For the text-containing cell, return its midpoint in [X, Y] coordinate format. 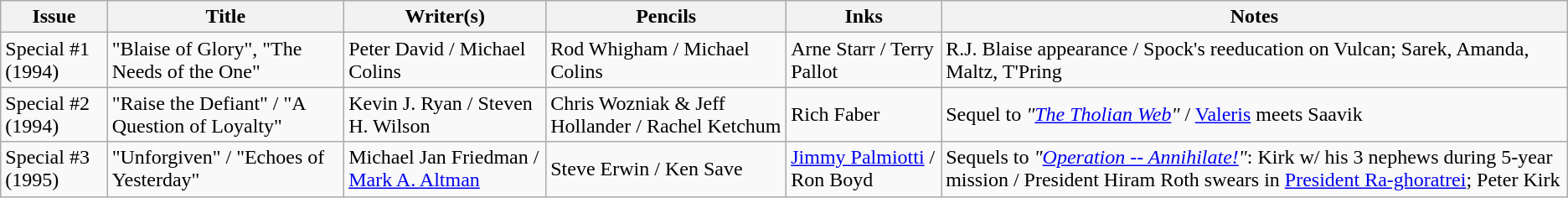
Writer(s) [446, 17]
Special #3 (1995) [54, 169]
Notes [1255, 17]
Special #2 (1994) [54, 114]
"Unforgiven" / "Echoes of Yesterday" [225, 169]
Rich Faber [864, 114]
Title [225, 17]
Inks [864, 17]
"Raise the Defiant" / "A Question of Loyalty" [225, 114]
Special #1 (1994) [54, 60]
Michael Jan Friedman / Mark A. Altman [446, 169]
Jimmy Palmiotti / Ron Boyd [864, 169]
Rod Whigham / Michael Colins [667, 60]
R.J. Blaise appearance / Spock's reeducation on Vulcan; Sarek, Amanda, Maltz, T'Pring [1255, 60]
Issue [54, 17]
Sequel to "The Tholian Web" / Valeris meets Saavik [1255, 114]
Chris Wozniak & Jeff Hollander / Rachel Ketchum [667, 114]
Steve Erwin / Ken Save [667, 169]
Arne Starr / Terry Pallot [864, 60]
Kevin J. Ryan / Steven H. Wilson [446, 114]
Peter David / Michael Colins [446, 60]
"Blaise of Glory", "The Needs of the One" [225, 60]
Pencils [667, 17]
